Provide the [x, y] coordinate of the cell's center where the given text is located.  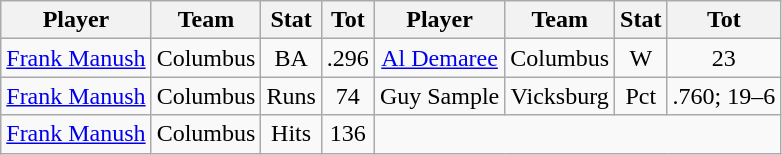
23 [724, 58]
Al Demaree [439, 58]
.296 [348, 58]
Vicksburg [560, 96]
Hits [291, 134]
W [641, 58]
74 [348, 96]
.760; 19–6 [724, 96]
BA [291, 58]
Guy Sample [439, 96]
Runs [291, 96]
136 [348, 134]
Pct [641, 96]
